Identify which cell holds the provided text, then report its (x, y) central coordinate. 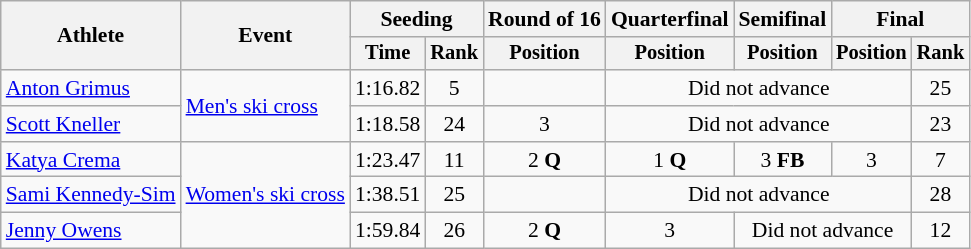
24 (454, 124)
3 FB (783, 160)
Round of 16 (544, 19)
Seeding (416, 19)
23 (941, 124)
Quarterfinal (670, 19)
1 Q (670, 160)
Final (900, 19)
Athlete (91, 36)
11 (454, 160)
1:23.47 (388, 160)
1:16.82 (388, 88)
12 (941, 231)
Women's ski cross (266, 196)
Time (388, 54)
Scott Kneller (91, 124)
Men's ski cross (266, 106)
Sami Kennedy-Sim (91, 195)
1:18.58 (388, 124)
28 (941, 195)
Katya Crema (91, 160)
Semifinal (783, 19)
7 (941, 160)
1:38.51 (388, 195)
5 (454, 88)
Anton Grimus (91, 88)
Event (266, 36)
1:59.84 (388, 231)
Jenny Owens (91, 231)
26 (454, 231)
